Return the [x, y] coordinate for the center point of the cell that contains the specified text.  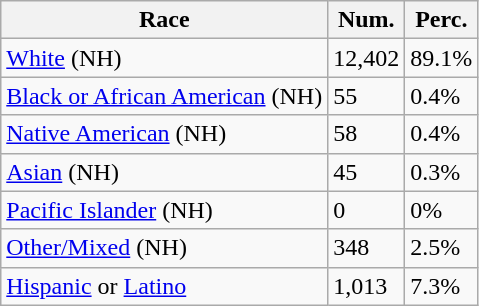
55 [366, 96]
Pacific Islander (NH) [164, 210]
Asian (NH) [164, 172]
White (NH) [164, 58]
0% [442, 210]
Num. [366, 20]
Hispanic or Latino [164, 286]
89.1% [442, 58]
Black or African American (NH) [164, 96]
Native American (NH) [164, 134]
7.3% [442, 286]
Race [164, 20]
0.3% [442, 172]
0 [366, 210]
12,402 [366, 58]
1,013 [366, 286]
Other/Mixed (NH) [164, 248]
348 [366, 248]
2.5% [442, 248]
45 [366, 172]
Perc. [442, 20]
58 [366, 134]
